Scan for the cell matching the given text and deliver its [x, y] coordinate at center. 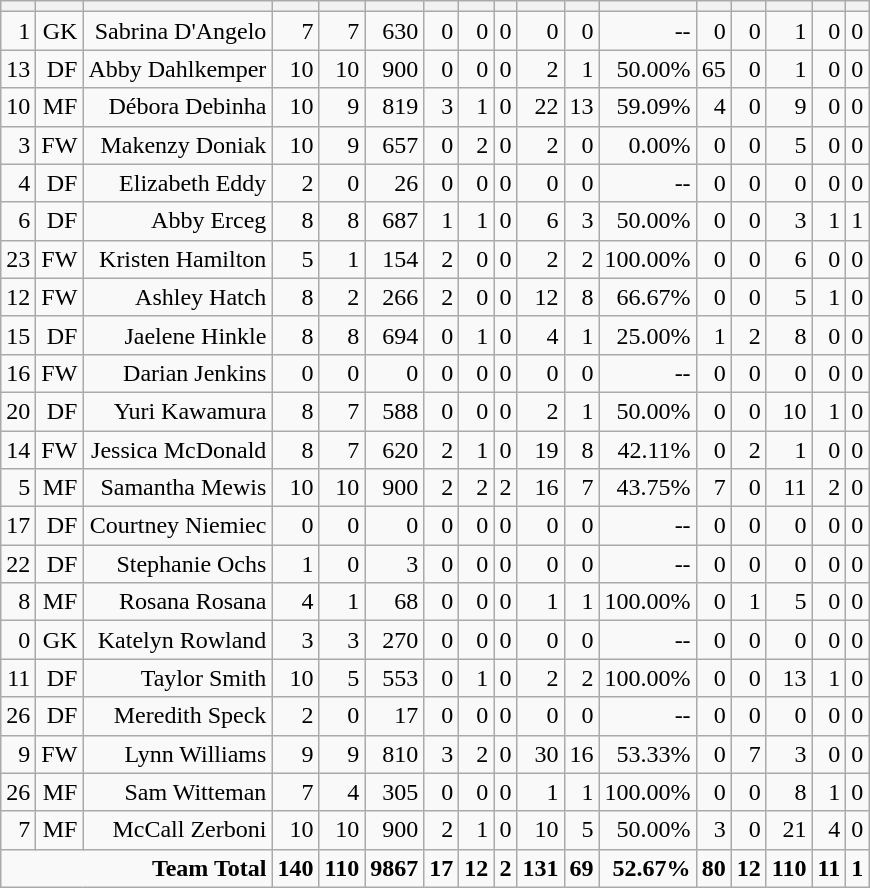
0.00% [648, 145]
68 [394, 602]
Ashley Hatch [178, 297]
620 [394, 449]
Rosana Rosana [178, 602]
810 [394, 754]
Stephanie Ochs [178, 564]
Taylor Smith [178, 678]
305 [394, 792]
Sam Witteman [178, 792]
140 [296, 868]
30 [540, 754]
Courtney Niemiec [178, 526]
Meredith Speck [178, 716]
42.11% [648, 449]
131 [540, 868]
Elizabeth Eddy [178, 183]
Yuri Kawamura [178, 411]
Jessica McDonald [178, 449]
Team Total [136, 868]
Makenzy Doniak [178, 145]
Katelyn Rowland [178, 640]
Abby Erceg [178, 221]
9867 [394, 868]
53.33% [648, 754]
Lynn Williams [178, 754]
Sabrina D'Angelo [178, 31]
23 [18, 259]
588 [394, 411]
14 [18, 449]
25.00% [648, 335]
Kristen Hamilton [178, 259]
Débora Debinha [178, 107]
59.09% [648, 107]
52.67% [648, 868]
694 [394, 335]
66.67% [648, 297]
Abby Dahlkemper [178, 69]
80 [714, 868]
21 [789, 830]
819 [394, 107]
Samantha Mewis [178, 488]
657 [394, 145]
19 [540, 449]
McCall Zerboni [178, 830]
65 [714, 69]
687 [394, 221]
43.75% [648, 488]
553 [394, 678]
266 [394, 297]
Darian Jenkins [178, 373]
69 [582, 868]
15 [18, 335]
154 [394, 259]
20 [18, 411]
Jaelene Hinkle [178, 335]
270 [394, 640]
630 [394, 31]
